From the cell containing the given text, extract its center point as [X, Y] coordinate. 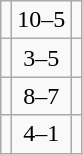
10–5 [42, 20]
4–1 [42, 134]
8–7 [42, 96]
3–5 [42, 58]
